Return [X, Y] of the center of cell containing provided text 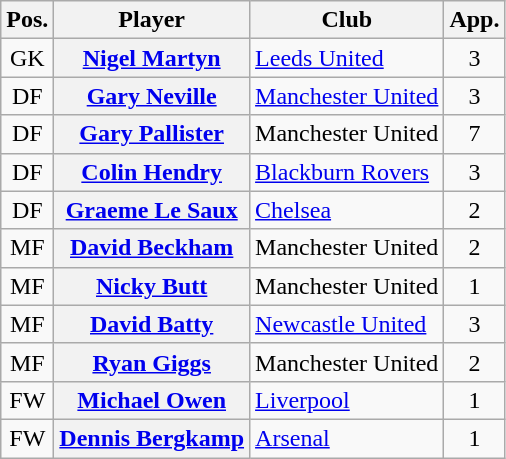
Newcastle United [347, 324]
Pos. [28, 20]
Arsenal [347, 438]
Graeme Le Saux [152, 210]
Ryan Giggs [152, 362]
Leeds United [347, 58]
Player [152, 20]
Gary Neville [152, 96]
Colin Hendry [152, 172]
Dennis Bergkamp [152, 438]
Club [347, 20]
Gary Pallister [152, 134]
Chelsea [347, 210]
Liverpool [347, 400]
7 [474, 134]
David Beckham [152, 248]
GK [28, 58]
App. [474, 20]
David Batty [152, 324]
Blackburn Rovers [347, 172]
Michael Owen [152, 400]
Nicky Butt [152, 286]
Nigel Martyn [152, 58]
